Find where the given text appears and provide that cell's center as [X, Y] coordinate. 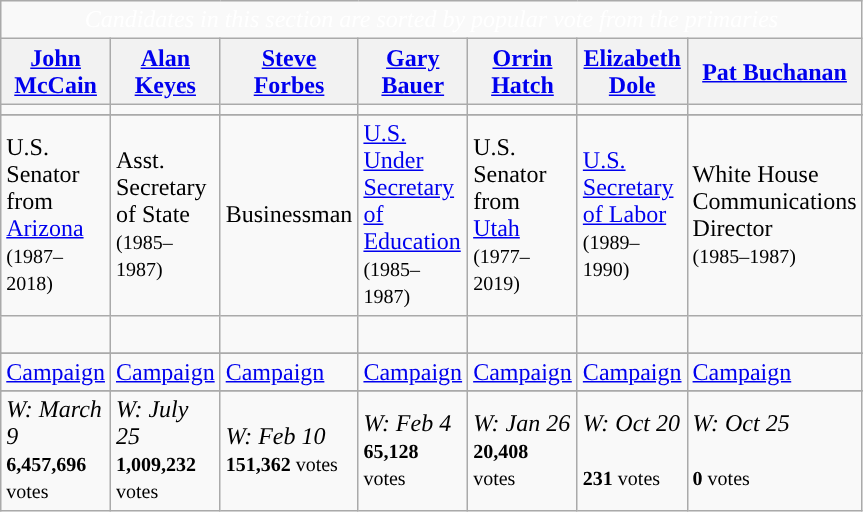
U.S. Senatorfrom Arizona(1987–2018) [56, 215]
Businessman [289, 215]
W: March 96,457,696 votes [56, 450]
Pat Buchanan [774, 72]
John McCain [56, 72]
U.S. Under Secretary of Education(1985–1987) [413, 215]
W: Oct 250 votes [774, 450]
W: July 251,009,232 votes [165, 450]
U.S. Secretary of Labor(1989–1990) [632, 215]
U.S. Senatorfrom Utah(1977–2019) [523, 215]
W: Oct 20231 votes [632, 450]
W: Jan 2620,408 votes [523, 450]
W: Feb 10151,362 votes [289, 450]
Orrin Hatch [523, 72]
Alan Keyes [165, 72]
Asst. Secretary of State(1985–1987) [165, 215]
White House Communications Director(1985–1987) [774, 215]
Gary Bauer [413, 72]
Candidates in this section are sorted by popular vote from the primaries [432, 20]
Steve Forbes [289, 72]
Elizabeth Dole [632, 72]
W: Feb 465,128 votes [413, 450]
